Find where the given text appears and provide that cell's center as (X, Y) coordinate. 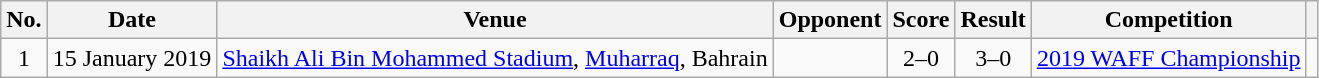
2–0 (921, 58)
Venue (495, 20)
2019 WAFF Championship (1168, 58)
Opponent (830, 20)
Date (132, 20)
15 January 2019 (132, 58)
Score (921, 20)
Competition (1168, 20)
1 (24, 58)
No. (24, 20)
3–0 (993, 58)
Result (993, 20)
Shaikh Ali Bin Mohammed Stadium, Muharraq, Bahrain (495, 58)
